Scan for the cell matching the given text and deliver its [X, Y] coordinate at center. 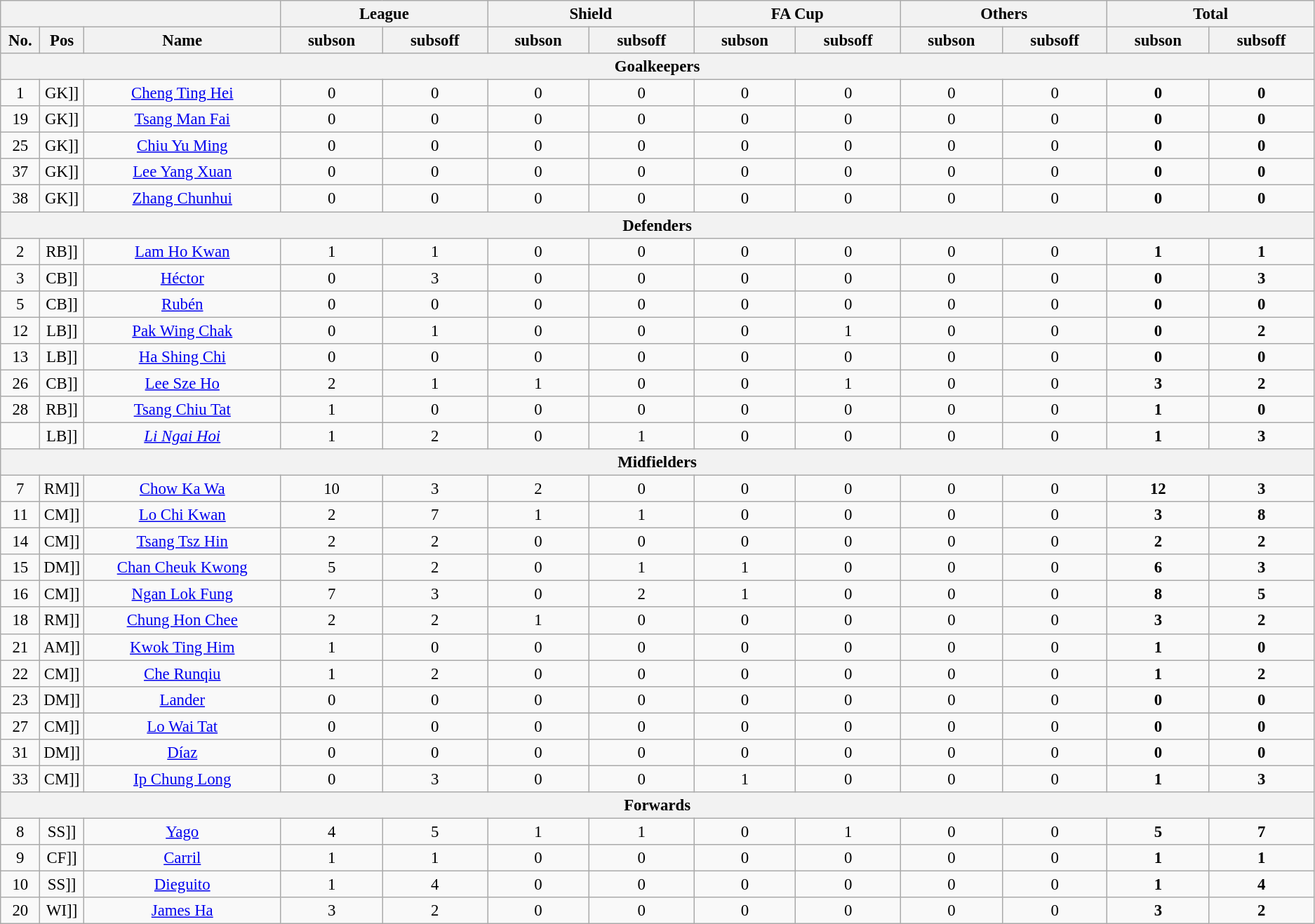
Shield [591, 14]
Midfielders [657, 462]
Dieguito [182, 885]
Lee Sze Ho [182, 383]
Total [1211, 14]
No. [20, 41]
Chan Cheuk Kwong [182, 568]
Tsang Tsz Hin [182, 542]
37 [20, 172]
26 [20, 383]
31 [20, 753]
Chung Hon Chee [182, 621]
Héctor [182, 278]
Others [1003, 14]
27 [20, 726]
Lo Chi Kwan [182, 515]
Lander [182, 699]
Forwards [657, 805]
Cheng Ting Hei [182, 93]
Chow Ka Wa [182, 489]
Ip Chung Long [182, 779]
WI]] [62, 911]
Díaz [182, 753]
13 [20, 357]
Zhang Chunhui [182, 199]
League [384, 14]
Ngan Lok Fung [182, 594]
Goalkeepers [657, 67]
James Ha [182, 911]
9 [20, 858]
Defenders [657, 225]
AM]] [62, 647]
Li Ngai Hoi [182, 436]
21 [20, 647]
Carril [182, 858]
Lo Wai Tat [182, 726]
23 [20, 699]
FA Cup [797, 14]
Che Runqiu [182, 674]
22 [20, 674]
6 [1158, 568]
Lam Ho Kwan [182, 251]
11 [20, 515]
20 [20, 911]
Ha Shing Chi [182, 357]
19 [20, 119]
16 [20, 594]
Lee Yang Xuan [182, 172]
38 [20, 199]
Rubén [182, 304]
Chiu Yu Ming [182, 146]
Name [182, 41]
Pak Wing Chak [182, 330]
33 [20, 779]
28 [20, 410]
14 [20, 542]
25 [20, 146]
Yago [182, 831]
Tsang Chiu Tat [182, 410]
Pos [62, 41]
Kwok Ting Him [182, 647]
15 [20, 568]
CF]] [62, 858]
Tsang Man Fai [182, 119]
18 [20, 621]
